Identify which cell holds the provided text, then report its [X, Y] central coordinate. 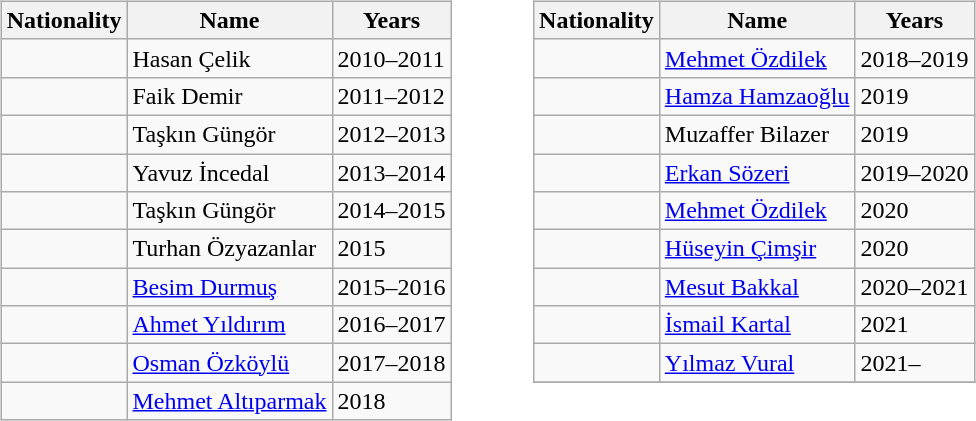
Muzaffer Bilazer [757, 134]
Yavuz İncedal [230, 173]
2010–2011 [392, 58]
2011–2012 [392, 96]
Turhan Özyazanlar [230, 249]
2019–2020 [914, 173]
2018 [392, 401]
2013–2014 [392, 173]
Hasan Çelik [230, 58]
2015 [392, 249]
2021 [914, 325]
Mesut Bakkal [757, 287]
Erkan Sözeri [757, 173]
2015–2016 [392, 287]
2016–2017 [392, 325]
Besim Durmuş [230, 287]
2020–2021 [914, 287]
Ahmet Yıldırım [230, 325]
2014–2015 [392, 211]
Hamza Hamzaoğlu [757, 96]
Osman Özköylü [230, 363]
İsmail Kartal [757, 325]
Hüseyin Çimşir [757, 249]
2017–2018 [392, 363]
2021– [914, 363]
Mehmet Altıparmak [230, 401]
Yılmaz Vural [757, 363]
Faik Demir [230, 96]
2012–2013 [392, 134]
2018–2019 [914, 58]
